For the text-containing cell, return its midpoint in (x, y) coordinate format. 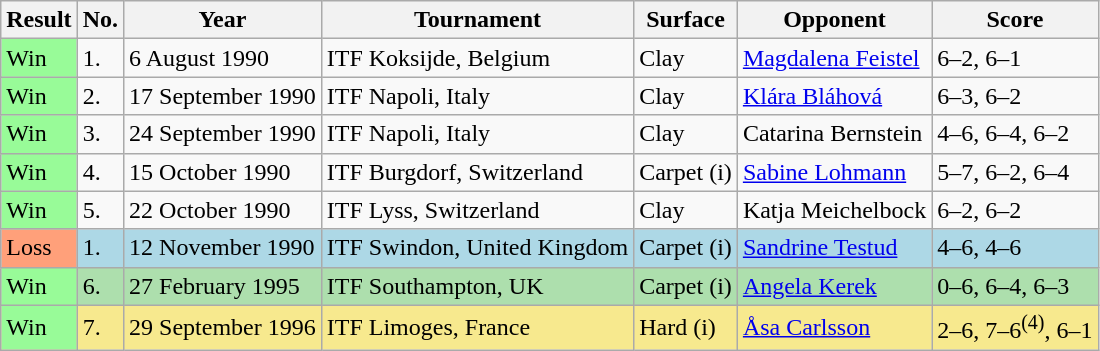
0–6, 6–4, 6–3 (1015, 286)
ITF Limoges, France (477, 328)
4–6, 4–6 (1015, 248)
27 February 1995 (223, 286)
ITF Swindon, United Kingdom (477, 248)
6–3, 6–2 (1015, 96)
ITF Burgdorf, Switzerland (477, 172)
Catarina Bernstein (834, 134)
ITF Koksijde, Belgium (477, 58)
Sabine Lohmann (834, 172)
2–6, 7–6(4), 6–1 (1015, 328)
Åsa Carlsson (834, 328)
No. (100, 20)
5. (100, 210)
Loss (39, 248)
Score (1015, 20)
ITF Lyss, Switzerland (477, 210)
29 September 1996 (223, 328)
Tournament (477, 20)
ITF Southampton, UK (477, 286)
Hard (i) (686, 328)
Angela Kerek (834, 286)
6–2, 6–2 (1015, 210)
24 September 1990 (223, 134)
7. (100, 328)
6. (100, 286)
Result (39, 20)
Opponent (834, 20)
3. (100, 134)
Surface (686, 20)
6 August 1990 (223, 58)
6–2, 6–1 (1015, 58)
2. (100, 96)
Magdalena Feistel (834, 58)
Sandrine Testud (834, 248)
15 October 1990 (223, 172)
Year (223, 20)
4. (100, 172)
17 September 1990 (223, 96)
5–7, 6–2, 6–4 (1015, 172)
12 November 1990 (223, 248)
4–6, 6–4, 6–2 (1015, 134)
Klára Bláhová (834, 96)
Katja Meichelbock (834, 210)
22 October 1990 (223, 210)
